Return (x, y) of the center of cell containing provided text 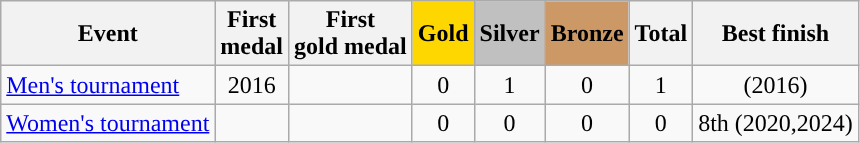
Women's tournament (108, 123)
Event (108, 34)
Firstgold medal (351, 34)
(2016) (776, 85)
Silver (510, 34)
Gold (443, 34)
Men's tournament (108, 85)
Bronze (587, 34)
Firstmedal (252, 34)
Total (661, 34)
8th (2020,2024) (776, 123)
Best finish (776, 34)
2016 (252, 85)
